Search for the cell housing the specified text and yield its (X, Y) center coordinate. 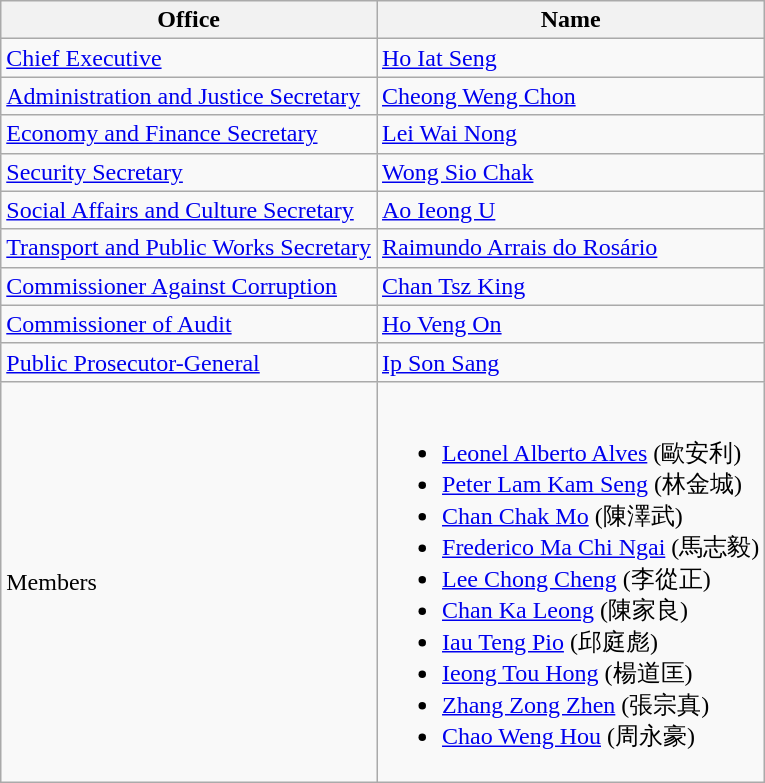
Raimundo Arrais do Rosário (570, 248)
Ho Iat Seng (570, 58)
Ip Son Sang (570, 362)
Members (189, 582)
Lei Wai Nong (570, 134)
Chief Executive (189, 58)
Office (189, 20)
Social Affairs and Culture Secretary (189, 210)
Economy and Finance Secretary (189, 134)
Wong Sio Chak (570, 172)
Commissioner of Audit (189, 324)
Public Prosecutor-General (189, 362)
Security Secretary (189, 172)
Ao Ieong U (570, 210)
Commissioner Against Corruption (189, 286)
Ho Veng On (570, 324)
Cheong Weng Chon (570, 96)
Name (570, 20)
Chan Tsz King (570, 286)
Administration and Justice Secretary (189, 96)
Transport and Public Works Secretary (189, 248)
